Return (x, y) of the center of cell containing provided text 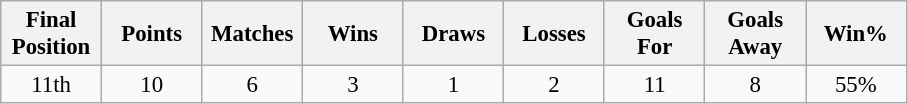
3 (354, 85)
11th (52, 85)
Points (152, 34)
Final Position (52, 34)
Draws (454, 34)
Matches (252, 34)
11 (654, 85)
Losses (554, 34)
6 (252, 85)
2 (554, 85)
10 (152, 85)
Goals Away (756, 34)
8 (756, 85)
Win% (856, 34)
Wins (354, 34)
55% (856, 85)
1 (454, 85)
Goals For (654, 34)
